Detect which cell encompasses the target text, then output its (x, y) center coordinate. 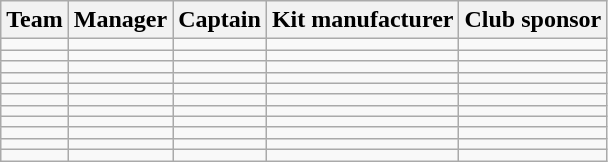
Manager (120, 20)
Club sponsor (533, 20)
Captain (220, 20)
Kit manufacturer (362, 20)
Team (35, 20)
